Find where the given text appears and provide that cell's center as [X, Y] coordinate. 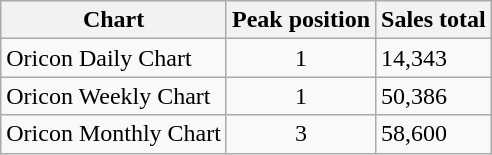
Oricon Monthly Chart [114, 134]
Chart [114, 20]
58,600 [434, 134]
50,386 [434, 96]
Peak position [300, 20]
Oricon Weekly Chart [114, 96]
14,343 [434, 58]
Sales total [434, 20]
3 [300, 134]
Oricon Daily Chart [114, 58]
